Pinpoint the cell where the given text exists, returning its [X, Y] midpoint coordinate. 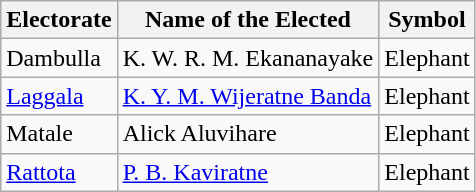
Name of the Elected [248, 20]
Matale [59, 134]
Rattota [59, 172]
P. B. Kaviratne [248, 172]
K. W. R. M. Ekananayake [248, 58]
Alick Aluvihare [248, 134]
Laggala [59, 96]
Dambulla [59, 58]
Electorate [59, 20]
K. Y. M. Wijeratne Banda [248, 96]
Symbol [427, 20]
